For the text-containing cell, return its midpoint in [X, Y] coordinate format. 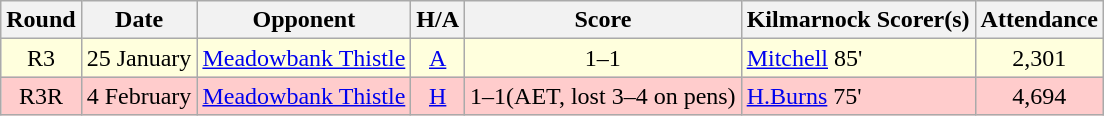
R3R [41, 96]
H/A [438, 20]
1–1 [604, 58]
1–1(AET, lost 3–4 on pens) [604, 96]
Date [139, 20]
Mitchell 85' [858, 58]
Attendance [1039, 20]
Round [41, 20]
H [438, 96]
Score [604, 20]
4 February [139, 96]
25 January [139, 58]
R3 [41, 58]
2,301 [1039, 58]
A [438, 58]
Kilmarnock Scorer(s) [858, 20]
4,694 [1039, 96]
H.Burns 75' [858, 96]
Opponent [304, 20]
